Capture the cell that displays the provided text and extract its (x, y) central coordinate. 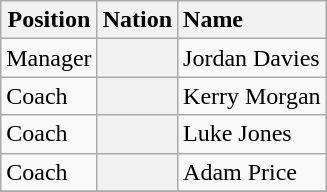
Name (252, 20)
Jordan Davies (252, 58)
Manager (49, 58)
Luke Jones (252, 134)
Position (49, 20)
Adam Price (252, 172)
Kerry Morgan (252, 96)
Nation (137, 20)
